Detect which cell encompasses the target text, then output its (x, y) center coordinate. 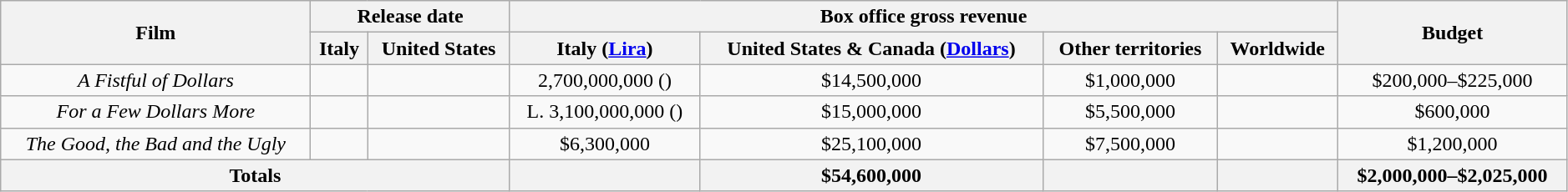
$54,600,000 (871, 175)
Totals (256, 175)
Box office gross revenue (924, 17)
$25,100,000 (871, 144)
$7,500,000 (1129, 144)
United States & Canada (Dollars) (871, 48)
For a Few Dollars More (155, 112)
$200,000–$225,000 (1452, 80)
Budget (1452, 33)
$1,200,000 (1452, 144)
The Good, the Bad and the Ugly (155, 144)
$6,300,000 (605, 144)
Italy (339, 48)
$1,000,000 (1129, 80)
United States (439, 48)
$600,000 (1452, 112)
A Fistful of Dollars (155, 80)
Worldwide (1278, 48)
Film (155, 33)
2,700,000,000 () (605, 80)
Release date (410, 17)
L. 3,100,000,000 () (605, 112)
$5,500,000 (1129, 112)
$2,000,000–$2,025,000 (1452, 175)
Italy (Lira) (605, 48)
$15,000,000 (871, 112)
$14,500,000 (871, 80)
Other territories (1129, 48)
